Determine the (X, Y) coordinate at the center of the cell enclosing the given text.  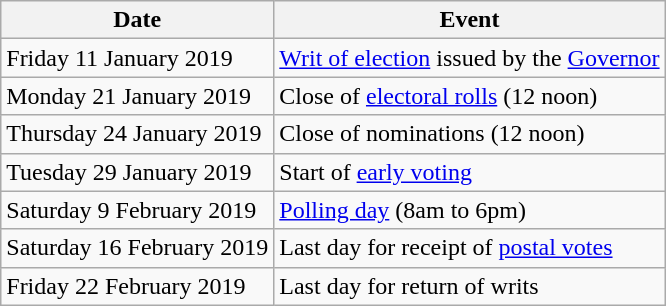
Polling day (8am to 6pm) (470, 210)
Saturday 16 February 2019 (138, 248)
Saturday 9 February 2019 (138, 210)
Monday 21 January 2019 (138, 96)
Friday 11 January 2019 (138, 58)
Thursday 24 January 2019 (138, 134)
Last day for return of writs (470, 286)
Writ of election issued by the Governor (470, 58)
Date (138, 20)
Friday 22 February 2019 (138, 286)
Start of early voting (470, 172)
Tuesday 29 January 2019 (138, 172)
Last day for receipt of postal votes (470, 248)
Event (470, 20)
Close of nominations (12 noon) (470, 134)
Close of electoral rolls (12 noon) (470, 96)
